Return the (X, Y) coordinate for the center point of the cell that contains the specified text.  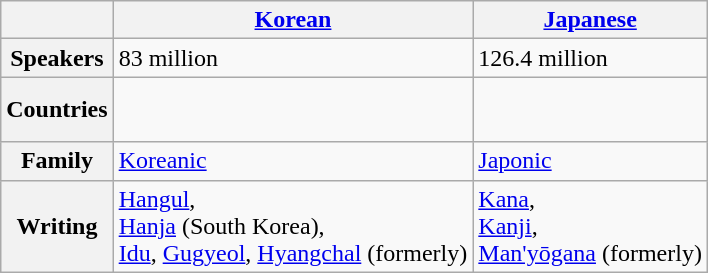
Koreanic (293, 161)
Speakers (57, 58)
Kana,Kanji, Man'yōgana (formerly) (590, 226)
Countries (57, 110)
126.4 million (590, 58)
Korean (293, 20)
Writing (57, 226)
Family (57, 161)
Japonic (590, 161)
83 million (293, 58)
Japanese (590, 20)
Hangul,Hanja (South Korea), Idu, Gugyeol, Hyangchal (formerly) (293, 226)
